Capture the cell that displays the provided text and extract its [X, Y] central coordinate. 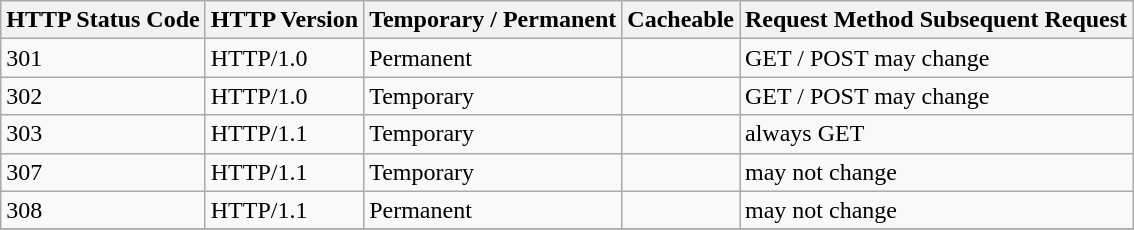
HTTP Version [284, 20]
303 [103, 134]
308 [103, 210]
Request Method Subsequent Request [936, 20]
HTTP Status Code [103, 20]
always GET [936, 134]
Temporary / Permanent [493, 20]
302 [103, 96]
301 [103, 58]
307 [103, 172]
Cacheable [681, 20]
